Detect which cell encompasses the target text, then output its [x, y] center coordinate. 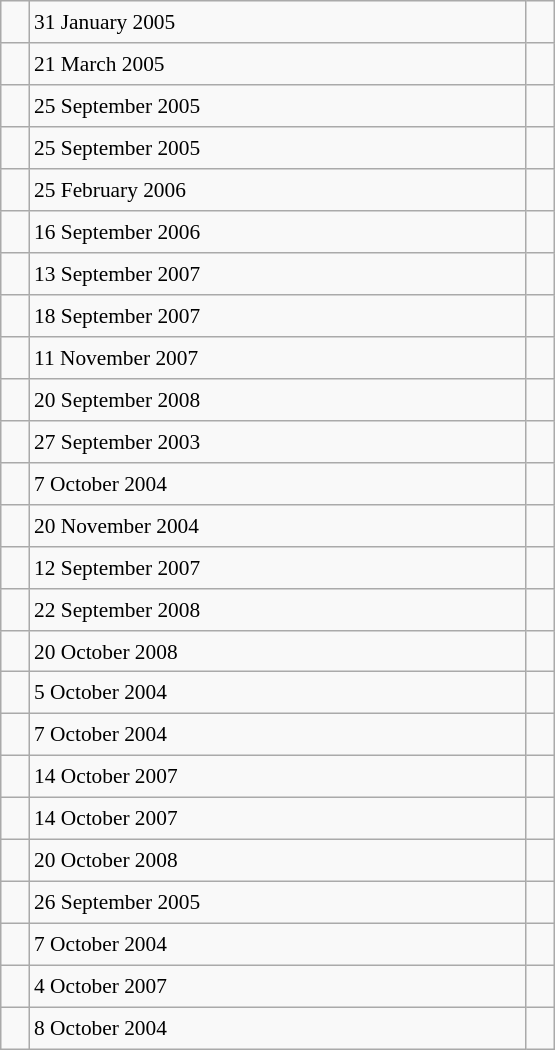
20 November 2004 [278, 525]
5 October 2004 [278, 693]
16 September 2006 [278, 232]
8 October 2004 [278, 1028]
4 October 2007 [278, 986]
25 February 2006 [278, 190]
26 September 2005 [278, 903]
21 March 2005 [278, 64]
20 September 2008 [278, 399]
31 January 2005 [278, 22]
18 September 2007 [278, 316]
22 September 2008 [278, 609]
27 September 2003 [278, 441]
13 September 2007 [278, 274]
12 September 2007 [278, 567]
11 November 2007 [278, 358]
